Detect which cell encompasses the target text, then output its [x, y] center coordinate. 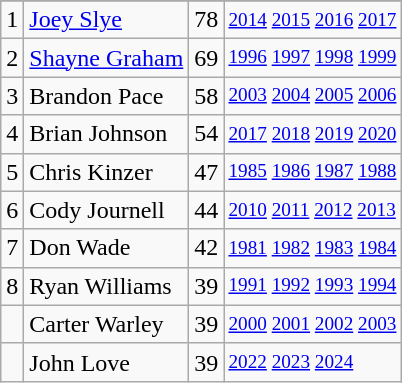
69 [206, 58]
6 [12, 210]
2014 2015 2016 2017 [312, 20]
Brian Johnson [106, 134]
Brandon Pace [106, 96]
47 [206, 172]
4 [12, 134]
44 [206, 210]
Carter Warley [106, 324]
54 [206, 134]
1 [12, 20]
8 [12, 286]
Cody Journell [106, 210]
2010 2011 2012 2013 [312, 210]
2017 2018 2019 2020 [312, 134]
1991 1992 1993 1994 [312, 286]
58 [206, 96]
1981 1982 1983 1984 [312, 248]
2003 2004 2005 2006 [312, 96]
5 [12, 172]
1985 1986 1987 1988 [312, 172]
2022 2023 2024 [312, 362]
Chris Kinzer [106, 172]
Joey Slye [106, 20]
Don Wade [106, 248]
7 [12, 248]
Shayne Graham [106, 58]
3 [12, 96]
Ryan Williams [106, 286]
John Love [106, 362]
2000 2001 2002 2003 [312, 324]
78 [206, 20]
2 [12, 58]
1996 1997 1998 1999 [312, 58]
42 [206, 248]
